Search for the cell housing the specified text and yield its [x, y] center coordinate. 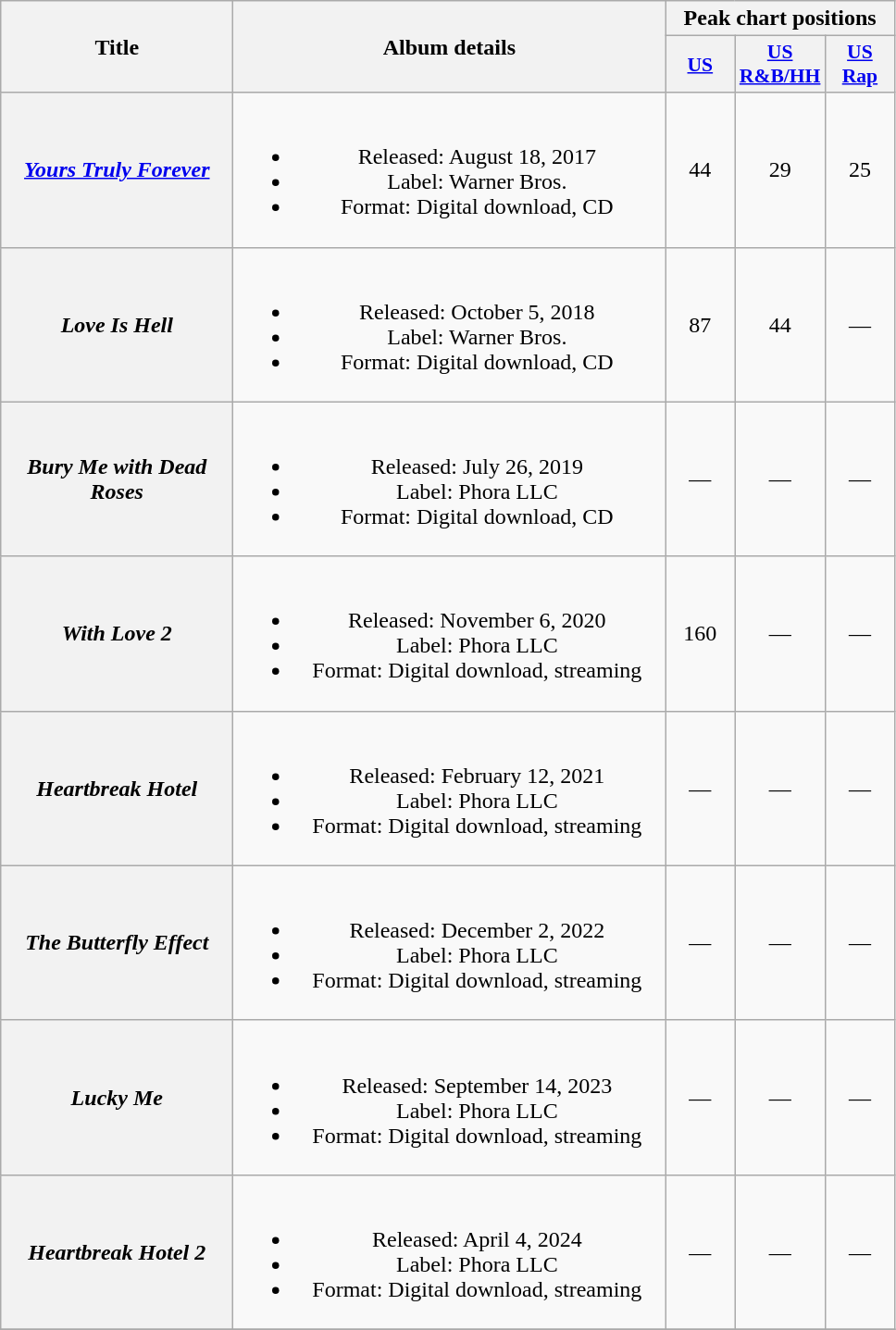
With Love 2 [117, 633]
Released: September 14, 2023Label: Phora LLCFormat: Digital download, streaming [450, 1098]
Yours Truly Forever [117, 170]
Peak chart positions [780, 19]
Released: April 4, 2024Label: Phora LLCFormat: Digital download, streaming [450, 1251]
Title [117, 46]
USRap [859, 65]
Heartbreak Hotel 2 [117, 1251]
Released: August 18, 2017Label: Warner Bros.Format: Digital download, CD [450, 170]
160 [700, 633]
USR&B/HH [780, 65]
Love Is Hell [117, 324]
The Butterfly Effect [117, 942]
87 [700, 324]
Released: February 12, 2021Label: Phora LLCFormat: Digital download, streaming [450, 789]
Album details [450, 46]
25 [859, 170]
Released: December 2, 2022Label: Phora LLCFormat: Digital download, streaming [450, 942]
Released: July 26, 2019Label: Phora LLCFormat: Digital download, CD [450, 479]
Bury Me with Dead Roses [117, 479]
Heartbreak Hotel [117, 789]
US [700, 65]
Released: November 6, 2020Label: Phora LLCFormat: Digital download, streaming [450, 633]
Released: October 5, 2018Label: Warner Bros.Format: Digital download, CD [450, 324]
Lucky Me [117, 1098]
29 [780, 170]
